Identify which cell holds the provided text, then report its [x, y] central coordinate. 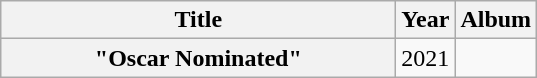
"Oscar Nominated" [198, 58]
2021 [426, 58]
Title [198, 20]
Year [426, 20]
Album [496, 20]
